Provide the (X, Y) coordinate of the cell's center where the given text is located.  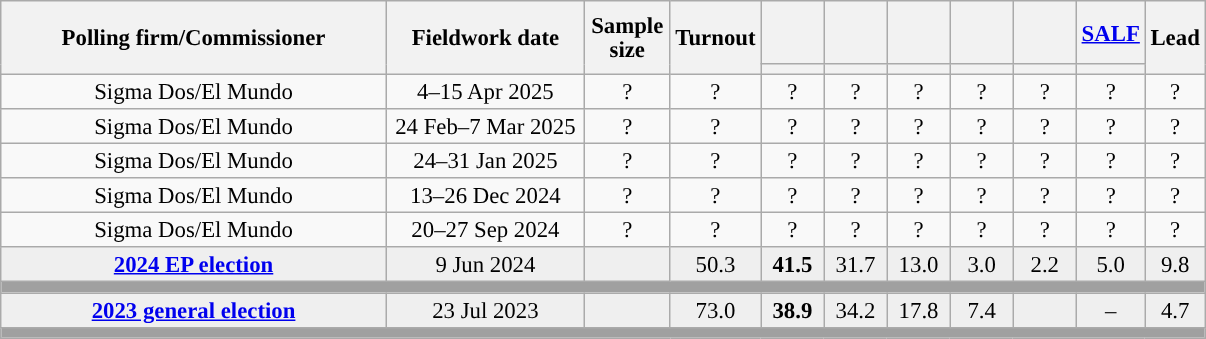
38.9 (792, 310)
5.0 (1110, 266)
20–27 Sep 2024 (485, 230)
2024 EP election (194, 266)
13–26 Dec 2024 (485, 196)
4.7 (1175, 310)
Turnout (716, 38)
– (1110, 310)
Fieldwork date (485, 38)
3.0 (982, 266)
Polling firm/Commissioner (194, 38)
2023 general election (194, 310)
24 Feb–7 Mar 2025 (485, 126)
SALF (1110, 32)
34.2 (856, 310)
13.0 (918, 266)
24–31 Jan 2025 (485, 162)
7.4 (982, 310)
17.8 (918, 310)
73.0 (716, 310)
Lead (1175, 38)
9 Jun 2024 (485, 266)
50.3 (716, 266)
Sample size (627, 38)
41.5 (792, 266)
2.2 (1044, 266)
31.7 (856, 266)
9.8 (1175, 266)
4–15 Apr 2025 (485, 92)
23 Jul 2023 (485, 310)
